Output the [X, Y] coordinate of the center of the cell containing the given text.  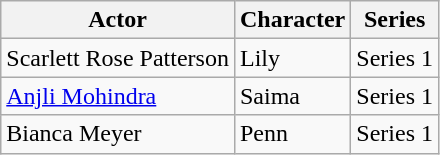
Character [292, 20]
Actor [118, 20]
Series [395, 20]
Bianca Meyer [118, 134]
Lily [292, 58]
Scarlett Rose Patterson [118, 58]
Penn [292, 134]
Anjli Mohindra [118, 96]
Saima [292, 96]
